Return the (X, Y) coordinate for the center point of the cell that contains the specified text.  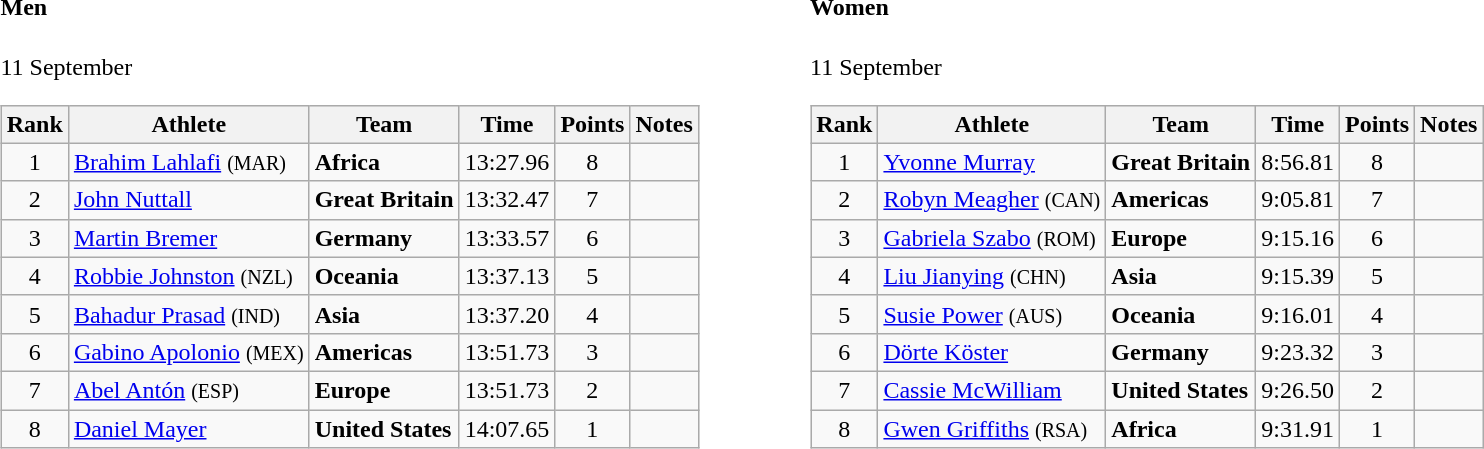
9:15.39 (1298, 276)
Cassie McWilliam (992, 390)
13:27.96 (507, 162)
Dörte Köster (992, 352)
Gabino Apolonio (MEX) (188, 352)
Liu Jianying (CHN) (992, 276)
9:05.81 (1298, 200)
13:33.57 (507, 238)
9:15.16 (1298, 238)
Gabriela Szabo (ROM) (992, 238)
13:32.47 (507, 200)
Daniel Mayer (188, 429)
Bahadur Prasad (IND) (188, 314)
Abel Antón (ESP) (188, 390)
Yvonne Murray (992, 162)
9:31.91 (1298, 429)
Robyn Meagher (CAN) (992, 200)
Brahim Lahlafi (MAR) (188, 162)
John Nuttall (188, 200)
9:23.32 (1298, 352)
Susie Power (AUS) (992, 314)
14:07.65 (507, 429)
8:56.81 (1298, 162)
Gwen Griffiths (RSA) (992, 429)
9:26.50 (1298, 390)
Martin Bremer (188, 238)
9:16.01 (1298, 314)
Robbie Johnston (NZL) (188, 276)
13:37.20 (507, 314)
13:37.13 (507, 276)
